Output the (x, y) coordinate of the center of the cell containing the given text.  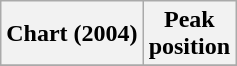
Peakposition (189, 34)
Chart (2004) (72, 34)
